Search for the cell housing the specified text and yield its [X, Y] center coordinate. 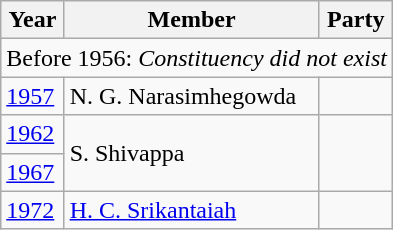
H. C. Srikantaiah [192, 210]
Party [356, 20]
N. G. Narasimhegowda [192, 96]
Member [192, 20]
Year [32, 20]
1972 [32, 210]
1957 [32, 96]
Before 1956: Constituency did not exist [197, 58]
S. Shivappa [192, 153]
1962 [32, 134]
1967 [32, 172]
